Find where the given text appears and provide that cell's center as [X, Y] coordinate. 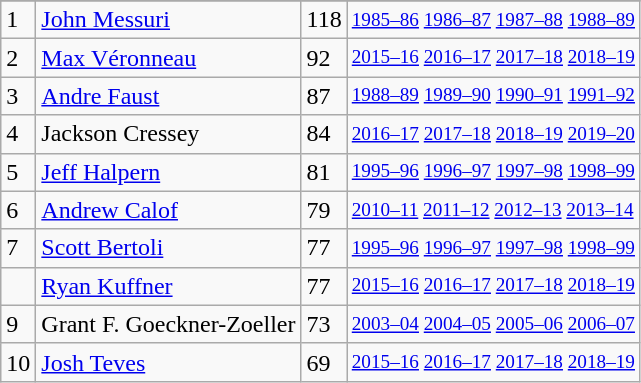
Scott Bertoli [168, 248]
1985–86 1986–87 1987–88 1988–89 [493, 20]
John Messuri [168, 20]
81 [324, 172]
2003–04 2004–05 2005–06 2006–07 [493, 324]
3 [18, 96]
5 [18, 172]
Grant F. Goeckner-Zoeller [168, 324]
Ryan Kuffner [168, 286]
73 [324, 324]
69 [324, 362]
2 [18, 58]
2016–17 2017–18 2018–19 2019–20 [493, 134]
Max Véronneau [168, 58]
Andrew Calof [168, 210]
9 [18, 324]
Andre Faust [168, 96]
10 [18, 362]
6 [18, 210]
Josh Teves [168, 362]
4 [18, 134]
Jackson Cressey [168, 134]
92 [324, 58]
7 [18, 248]
Jeff Halpern [168, 172]
2010–11 2011–12 2012–13 2013–14 [493, 210]
118 [324, 20]
84 [324, 134]
87 [324, 96]
79 [324, 210]
1988–89 1989–90 1990–91 1991–92 [493, 96]
1 [18, 20]
